Scan for the cell matching the given text and deliver its (x, y) coordinate at center. 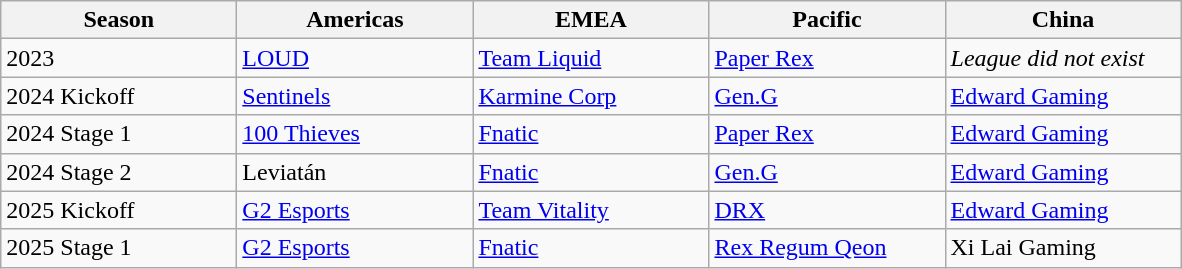
100 Thieves (355, 134)
Karmine Corp (591, 96)
League did not exist (1063, 58)
EMEA (591, 20)
Americas (355, 20)
Rex Regum Qeon (827, 248)
Sentinels (355, 96)
China (1063, 20)
2024 Stage 2 (119, 172)
2023 (119, 58)
Xi Lai Gaming (1063, 248)
2025 Kickoff (119, 210)
2024 Kickoff (119, 96)
Pacific (827, 20)
2025 Stage 1 (119, 248)
Leviatán (355, 172)
Team Vitality (591, 210)
Team Liquid (591, 58)
Season (119, 20)
2024 Stage 1 (119, 134)
LOUD (355, 58)
DRX (827, 210)
